For the text-containing cell, return its midpoint in (x, y) coordinate format. 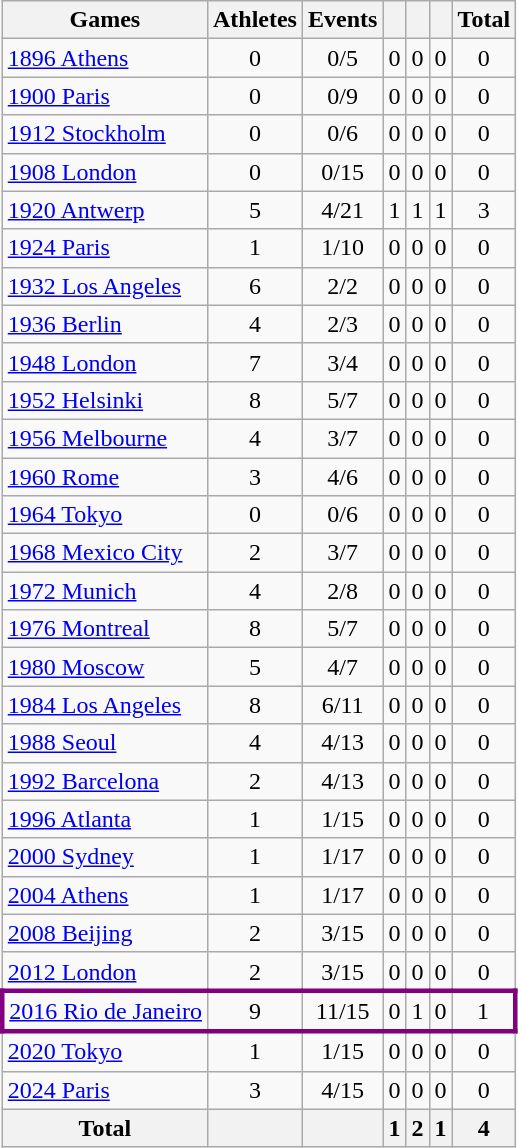
7 (254, 362)
0/15 (342, 172)
2/3 (342, 324)
1912 Stockholm (104, 134)
1964 Tokyo (104, 515)
2000 Sydney (104, 857)
0/5 (342, 58)
2024 Paris (104, 1090)
4/7 (342, 667)
1932 Los Angeles (104, 286)
9 (254, 1010)
1992 Barcelona (104, 781)
1952 Helsinki (104, 400)
1920 Antwerp (104, 210)
4/15 (342, 1090)
4/6 (342, 477)
1956 Melbourne (104, 438)
1972 Munich (104, 591)
1988 Seoul (104, 743)
2/2 (342, 286)
1976 Montreal (104, 629)
1/10 (342, 248)
2020 Tokyo (104, 1051)
1900 Paris (104, 96)
1908 London (104, 172)
1948 London (104, 362)
Games (104, 20)
1996 Atlanta (104, 819)
11/15 (342, 1010)
2004 Athens (104, 895)
3/4 (342, 362)
1980 Moscow (104, 667)
Athletes (254, 20)
1896 Athens (104, 58)
4/21 (342, 210)
1960 Rome (104, 477)
2008 Beijing (104, 933)
2/8 (342, 591)
2012 London (104, 971)
6 (254, 286)
Events (342, 20)
1936 Berlin (104, 324)
0/9 (342, 96)
2016 Rio de Janeiro (104, 1010)
6/11 (342, 705)
1968 Mexico City (104, 553)
1924 Paris (104, 248)
1984 Los Angeles (104, 705)
